Output the [x, y] coordinate of the center of the cell containing the given text.  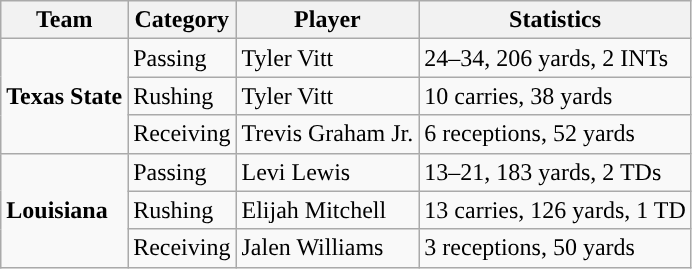
Jalen Williams [328, 248]
Team [64, 20]
Elijah Mitchell [328, 210]
Levi Lewis [328, 172]
13–21, 183 yards, 2 TDs [556, 172]
Louisiana [64, 210]
10 carries, 38 yards [556, 96]
Statistics [556, 20]
Texas State [64, 96]
3 receptions, 50 yards [556, 248]
Player [328, 20]
6 receptions, 52 yards [556, 134]
13 carries, 126 yards, 1 TD [556, 210]
24–34, 206 yards, 2 INTs [556, 58]
Trevis Graham Jr. [328, 134]
Category [182, 20]
